Return (X, Y) of the center of cell containing provided text 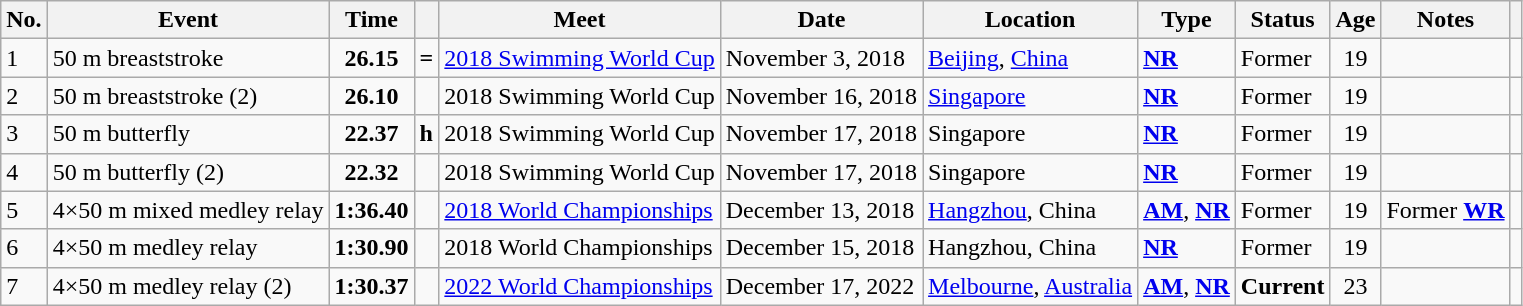
1:30.37 (372, 286)
1:30.90 (372, 248)
December 17, 2022 (821, 286)
Melbourne, Australia (1030, 286)
Former WR (1446, 210)
Type (1187, 20)
50 m breaststroke (2) (188, 96)
2022 World Championships (580, 286)
2 (24, 96)
Meet (580, 20)
h (426, 134)
4 (24, 172)
December 13, 2018 (821, 210)
50 m butterfly (2) (188, 172)
1 (24, 58)
Age (1356, 20)
7 (24, 286)
= (426, 58)
3 (24, 134)
November 3, 2018 (821, 58)
4×50 m medley relay (188, 248)
Current (1282, 286)
Date (821, 20)
November 16, 2018 (821, 96)
Event (188, 20)
1:36.40 (372, 210)
26.15 (372, 58)
Location (1030, 20)
Time (372, 20)
6 (24, 248)
50 m butterfly (188, 134)
4×50 m medley relay (2) (188, 286)
22.32 (372, 172)
Beijing, China (1030, 58)
23 (1356, 286)
50 m breaststroke (188, 58)
22.37 (372, 134)
5 (24, 210)
December 15, 2018 (821, 248)
Notes (1446, 20)
No. (24, 20)
26.10 (372, 96)
4×50 m mixed medley relay (188, 210)
Status (1282, 20)
